Return (X, Y) of the center of cell containing provided text 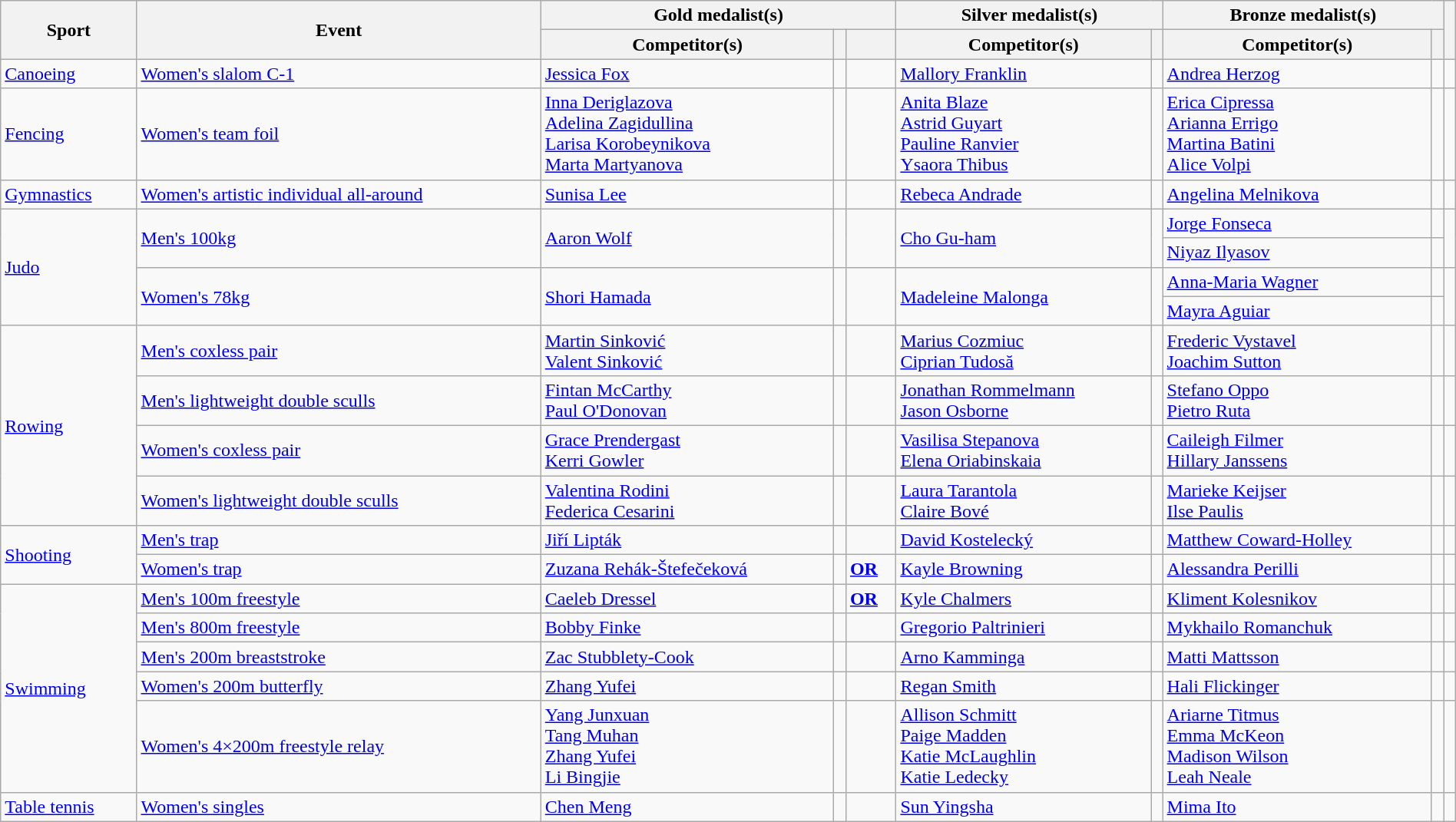
Regan Smith (1024, 686)
Silver medalist(s) (1029, 15)
Marieke KeijserIlse Paulis (1297, 500)
Sun Yingsha (1024, 807)
Hali Flickinger (1297, 686)
Stefano OppoPietro Ruta (1297, 401)
Cho Gu-ham (1024, 238)
Jessica Fox (687, 74)
Gold medalist(s) (719, 15)
Women's 4×200m freestyle relay (339, 746)
Kliment Kolesnikov (1297, 599)
David Kostelecký (1024, 540)
Men's 800m freestyle (339, 628)
Niyaz Ilyasov (1297, 253)
Erica CipressaArianna ErrigoMartina BatiniAlice Volpi (1297, 134)
Valentina RodiniFederica Cesarini (687, 500)
Anna-Maria Wagner (1297, 282)
Men's 200m breaststroke (339, 657)
Frederic VystavelJoachim Sutton (1297, 350)
Zuzana Rehák-Štefečeková (687, 569)
Swimming (69, 688)
Women's trap (339, 569)
Matthew Coward-Holley (1297, 540)
Men's lightweight double sculls (339, 401)
Women's slalom C-1 (339, 74)
Arno Kamminga (1024, 657)
Mayra Aguiar (1297, 311)
Rebeca Andrade (1024, 194)
Shooting (69, 555)
Women's team foil (339, 134)
Martin SinkovićValent Sinković (687, 350)
Bobby Finke (687, 628)
Women's coxless pair (339, 450)
Marius CozmiucCiprian Tudosă (1024, 350)
Women's 78kg (339, 296)
Fintan McCarthyPaul O'Donovan (687, 401)
Zhang Yufei (687, 686)
Canoeing (69, 74)
Men's trap (339, 540)
Jonathan RommelmannJason Osborne (1024, 401)
Kayle Browning (1024, 569)
Inna DeriglazovaAdelina ZagidullinaLarisa KorobeynikovaMarta Martyanova (687, 134)
Allison SchmittPaige MaddenKatie McLaughlinKatie Ledecky (1024, 746)
Andrea Herzog (1297, 74)
Men's 100m freestyle (339, 599)
Table tennis (69, 807)
Judo (69, 267)
Kyle Chalmers (1024, 599)
Jorge Fonseca (1297, 223)
Grace PrendergastKerri Gowler (687, 450)
Mykhailo Romanchuk (1297, 628)
Men's 100kg (339, 238)
Fencing (69, 134)
Shori Hamada (687, 296)
Yang JunxuanTang MuhanZhang YufeiLi Bingjie (687, 746)
Madeleine Malonga (1024, 296)
Women's 200m butterfly (339, 686)
Matti Mattsson (1297, 657)
Gymnastics (69, 194)
Rowing (69, 425)
Women's artistic individual all-around (339, 194)
Ariarne TitmusEmma McKeonMadison WilsonLeah Neale (1297, 746)
Men's coxless pair (339, 350)
Vasilisa StepanovaElena Oriabinskaia (1024, 450)
Gregorio Paltrinieri (1024, 628)
Jiří Lipták (687, 540)
Sunisa Lee (687, 194)
Laura TarantolaClaire Bové (1024, 500)
Mima Ito (1297, 807)
Sport (69, 30)
Angelina Melnikova (1297, 194)
Women's singles (339, 807)
Zac Stubblety-Cook (687, 657)
Chen Meng (687, 807)
Bronze medalist(s) (1303, 15)
Alessandra Perilli (1297, 569)
Mallory Franklin (1024, 74)
Caeleb Dressel (687, 599)
Anita BlazeAstrid GuyartPauline RanvierYsaora Thibus (1024, 134)
Caileigh FilmerHillary Janssens (1297, 450)
Event (339, 30)
Women's lightweight double sculls (339, 500)
Aaron Wolf (687, 238)
